Return (x, y) of the center of cell containing provided text 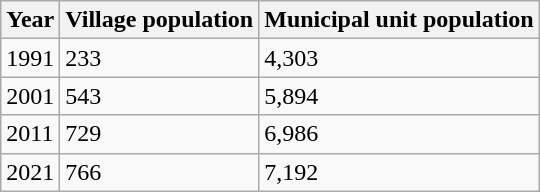
Year (30, 20)
6,986 (399, 134)
766 (160, 172)
2001 (30, 96)
7,192 (399, 172)
2011 (30, 134)
2021 (30, 172)
1991 (30, 58)
729 (160, 134)
543 (160, 96)
233 (160, 58)
5,894 (399, 96)
4,303 (399, 58)
Village population (160, 20)
Municipal unit population (399, 20)
